Scan for the cell matching the given text and deliver its [X, Y] coordinate at center. 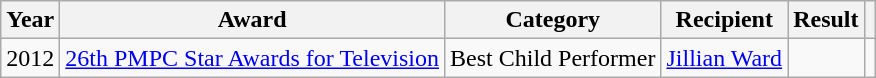
Category [553, 20]
Jillian Ward [724, 58]
Result [826, 20]
Recipient [724, 20]
26th PMPC Star Awards for Television [252, 58]
2012 [30, 58]
Award [252, 20]
Best Child Performer [553, 58]
Year [30, 20]
